Scan for the cell matching the given text and deliver its [X, Y] coordinate at center. 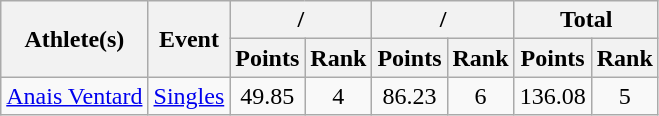
136.08 [552, 96]
6 [480, 96]
Total [586, 20]
Event [189, 39]
86.23 [410, 96]
Singles [189, 96]
5 [624, 96]
Anais Ventard [74, 96]
49.85 [268, 96]
Athlete(s) [74, 39]
4 [338, 96]
